Pinpoint the cell where the given text exists, returning its [x, y] midpoint coordinate. 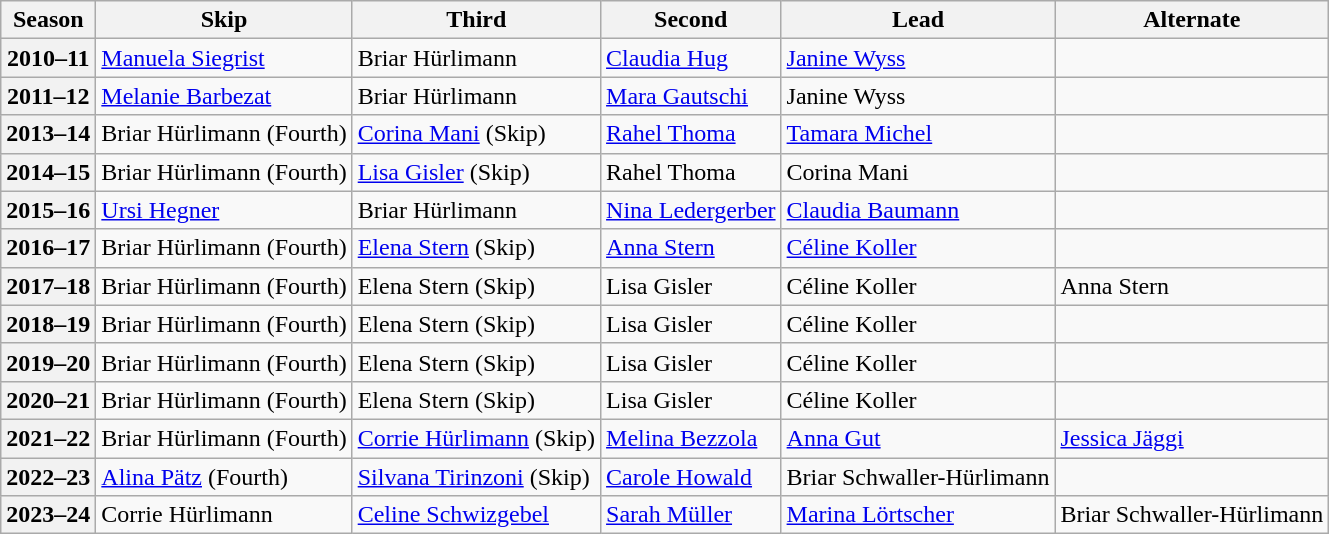
2017–18 [48, 286]
Manuela Siegrist [224, 58]
Second [692, 20]
Lead [918, 20]
Lisa Gisler (Skip) [476, 172]
2022–23 [48, 477]
Celine Schwizgebel [476, 515]
Sarah Müller [692, 515]
Melanie Barbezat [224, 96]
2011–12 [48, 96]
2021–22 [48, 438]
2020–21 [48, 400]
Alina Pätz (Fourth) [224, 477]
Nina Ledergerber [692, 210]
Mara Gautschi [692, 96]
Ursi Hegner [224, 210]
2014–15 [48, 172]
2013–14 [48, 134]
2018–19 [48, 324]
Claudia Baumann [918, 210]
Corrie Hürlimann (Skip) [476, 438]
Melina Bezzola [692, 438]
Jessica Jäggi [1192, 438]
Silvana Tirinzoni (Skip) [476, 477]
Alternate [1192, 20]
Corrie Hürlimann [224, 515]
Season [48, 20]
Skip [224, 20]
Third [476, 20]
Claudia Hug [692, 58]
2016–17 [48, 248]
Corina Mani [918, 172]
2010–11 [48, 58]
Tamara Michel [918, 134]
Corina Mani (Skip) [476, 134]
Marina Lörtscher [918, 515]
2023–24 [48, 515]
2019–20 [48, 362]
2015–16 [48, 210]
Carole Howald [692, 477]
Anna Gut [918, 438]
